Return (X, Y) of the center of cell containing provided text 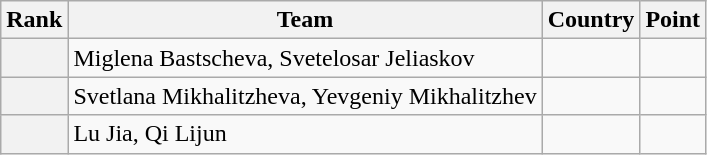
Svetlana Mikhalitzheva, Yevgeniy Mikhalitzhev (305, 96)
Team (305, 20)
Lu Jia, Qi Lijun (305, 134)
Country (591, 20)
Point (673, 20)
Rank (34, 20)
Miglena Bastscheva, Svetelosar Jeliaskov (305, 58)
